Search for the cell housing the specified text and yield its [x, y] center coordinate. 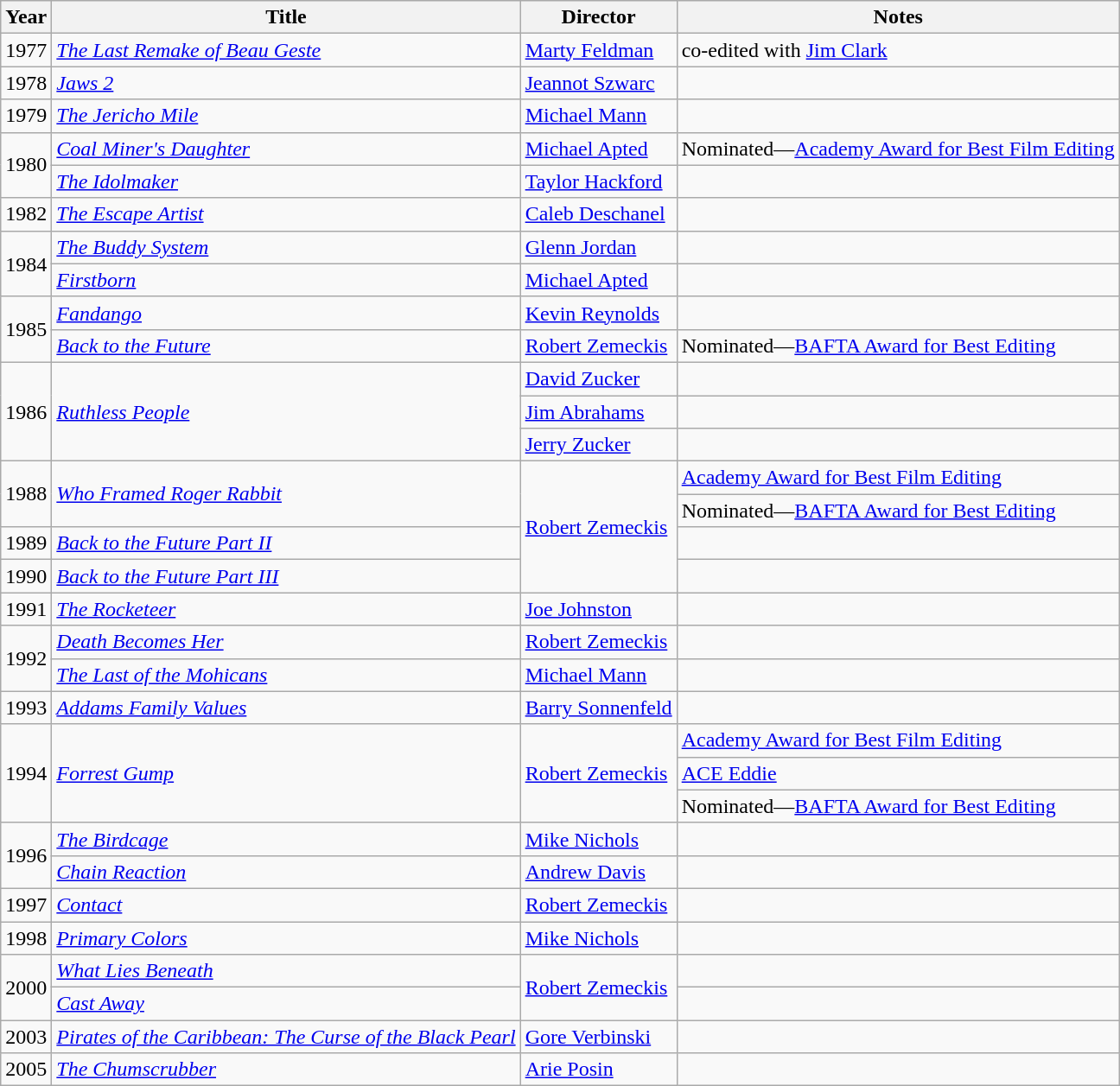
Jerry Zucker [598, 445]
1990 [26, 576]
The Buddy System [286, 247]
The Chumscrubber [286, 1070]
Year [26, 17]
Contact [286, 905]
2003 [26, 1037]
The Rocketeer [286, 609]
Ruthless People [286, 411]
1989 [26, 543]
Back to the Future [286, 346]
1994 [26, 773]
Addams Family Values [286, 708]
Jim Abrahams [598, 412]
1997 [26, 905]
co-edited with Jim Clark [898, 50]
1978 [26, 83]
1996 [26, 855]
Chain Reaction [286, 872]
Firstborn [286, 280]
1986 [26, 411]
The Last Remake of Beau Geste [286, 50]
Nominated—Academy Award for Best Film Editing [898, 149]
1980 [26, 165]
Glenn Jordan [598, 247]
2000 [26, 988]
Marty Feldman [598, 50]
The Last of the Mohicans [286, 675]
Jaws 2 [286, 83]
The Jericho Mile [286, 116]
Fandango [286, 313]
1991 [26, 609]
1992 [26, 658]
David Zucker [598, 378]
1977 [26, 50]
The Escape Artist [286, 214]
Caleb Deschanel [598, 214]
1985 [26, 329]
2005 [26, 1070]
1979 [26, 116]
Joe Johnston [598, 609]
Primary Colors [286, 937]
1988 [26, 494]
Back to the Future Part III [286, 576]
Kevin Reynolds [598, 313]
Pirates of the Caribbean: The Curse of the Black Pearl [286, 1037]
1984 [26, 264]
Andrew Davis [598, 872]
The Birdcage [286, 839]
Back to the Future Part II [286, 543]
The Idolmaker [286, 181]
Title [286, 17]
Gore Verbinski [598, 1037]
Who Framed Roger Rabbit [286, 494]
Jeannot Szwarc [598, 83]
1993 [26, 708]
Cast Away [286, 1004]
Coal Miner's Daughter [286, 149]
Barry Sonnenfeld [598, 708]
1998 [26, 937]
Notes [898, 17]
Taylor Hackford [598, 181]
Death Becomes Her [286, 642]
Director [598, 17]
Arie Posin [598, 1070]
What Lies Beneath [286, 971]
Forrest Gump [286, 773]
ACE Eddie [898, 773]
1982 [26, 214]
